For the text-containing cell, return its midpoint in (x, y) coordinate format. 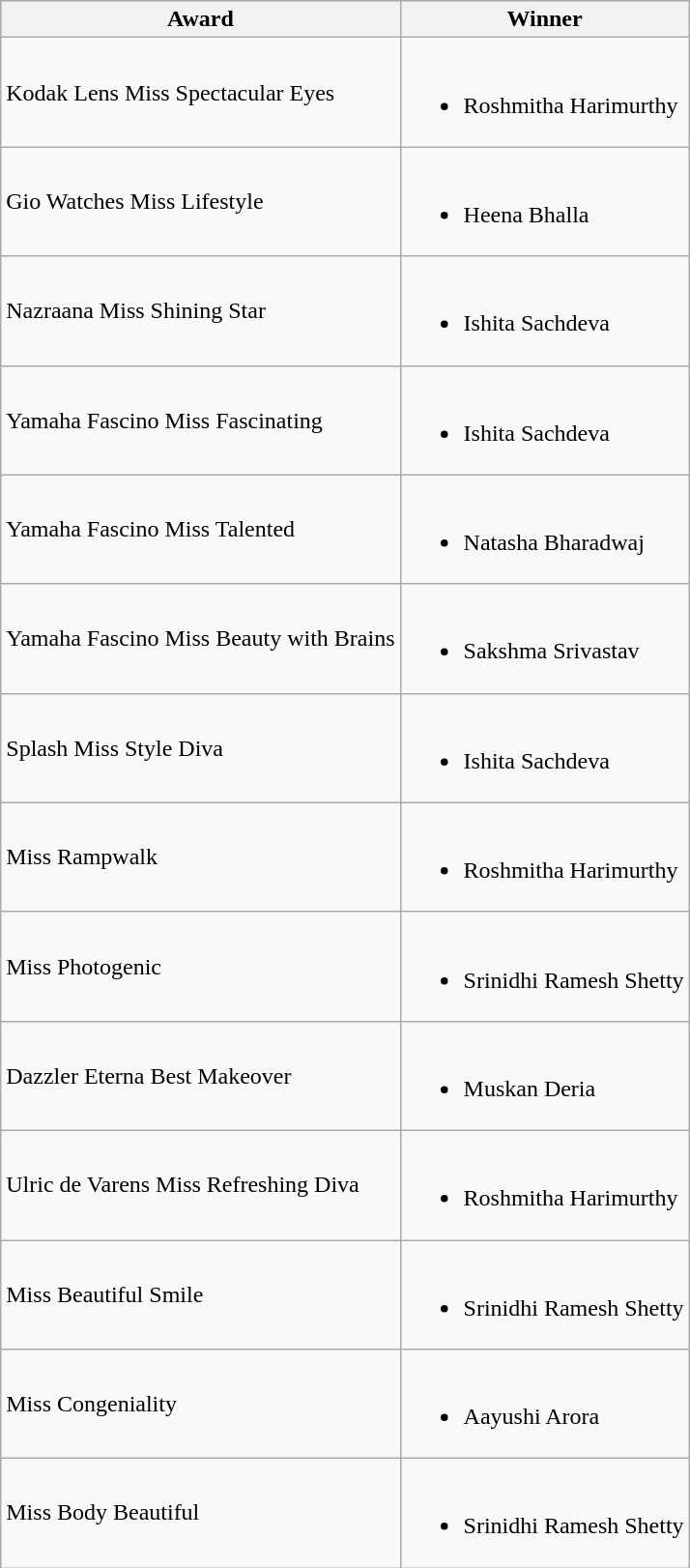
Splash Miss Style Diva (201, 748)
Muskan Deria (545, 1075)
Nazraana Miss Shining Star (201, 311)
Yamaha Fascino Miss Beauty with Brains (201, 638)
Miss Body Beautiful (201, 1514)
Miss Photogenic (201, 967)
Ulric de Varens Miss Refreshing Diva (201, 1185)
Miss Congeniality (201, 1404)
Winner (545, 19)
Dazzler Eterna Best Makeover (201, 1075)
Award (201, 19)
Aayushi Arora (545, 1404)
Yamaha Fascino Miss Talented (201, 530)
Yamaha Fascino Miss Fascinating (201, 420)
Heena Bhalla (545, 201)
Natasha Bharadwaj (545, 530)
Sakshma Srivastav (545, 638)
Miss Beautiful Smile (201, 1293)
Kodak Lens Miss Spectacular Eyes (201, 93)
Gio Watches Miss Lifestyle (201, 201)
Miss Rampwalk (201, 857)
